Return [X, Y] of the center of cell containing provided text 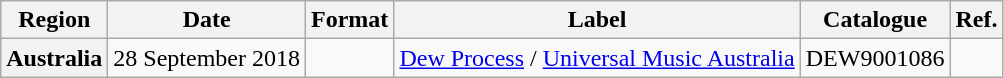
Dew Process / Universal Music Australia [597, 58]
Format [350, 20]
Date [207, 20]
Region [54, 20]
DEW9001086 [875, 58]
Label [597, 20]
Australia [54, 58]
Catalogue [875, 20]
Ref. [976, 20]
28 September 2018 [207, 58]
